Find where the given text appears and provide that cell's center as (X, Y) coordinate. 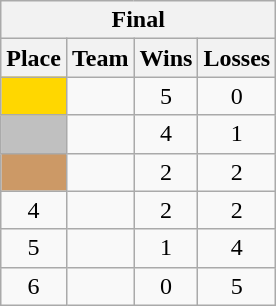
6 (34, 286)
Team (100, 58)
Final (138, 20)
Losses (237, 58)
Wins (166, 58)
Place (34, 58)
